Detect which cell encompasses the target text, then output its (X, Y) center coordinate. 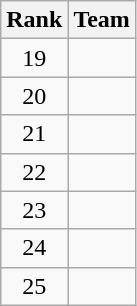
Rank (34, 20)
23 (34, 210)
22 (34, 172)
20 (34, 96)
19 (34, 58)
25 (34, 286)
24 (34, 248)
21 (34, 134)
Team (102, 20)
